Output the (X, Y) coordinate of the center of the cell containing the given text.  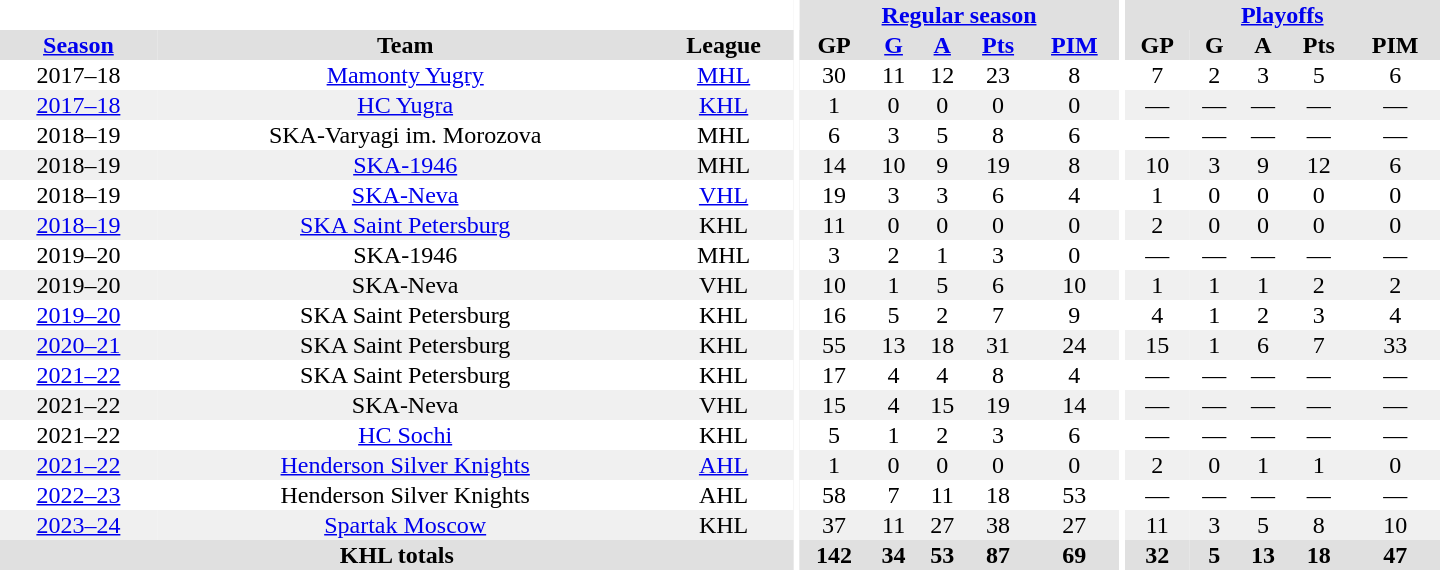
Mamonty Yugry (406, 75)
2020–21 (78, 345)
69 (1075, 555)
33 (1395, 345)
Season (78, 45)
142 (834, 555)
38 (998, 525)
31 (998, 345)
Spartak Moscow (406, 525)
2022–23 (78, 495)
League (724, 45)
34 (894, 555)
2023–24 (78, 525)
16 (834, 315)
Regular season (959, 15)
Playoffs (1282, 15)
24 (1075, 345)
55 (834, 345)
Team (406, 45)
87 (998, 555)
23 (998, 75)
HC Sochi (406, 435)
58 (834, 495)
32 (1158, 555)
30 (834, 75)
17 (834, 375)
KHL totals (397, 555)
37 (834, 525)
HC Yugra (406, 105)
SKA-Varyagi im. Morozova (406, 135)
47 (1395, 555)
